Return the [x, y] coordinate for the center point of the cell that contains the specified text.  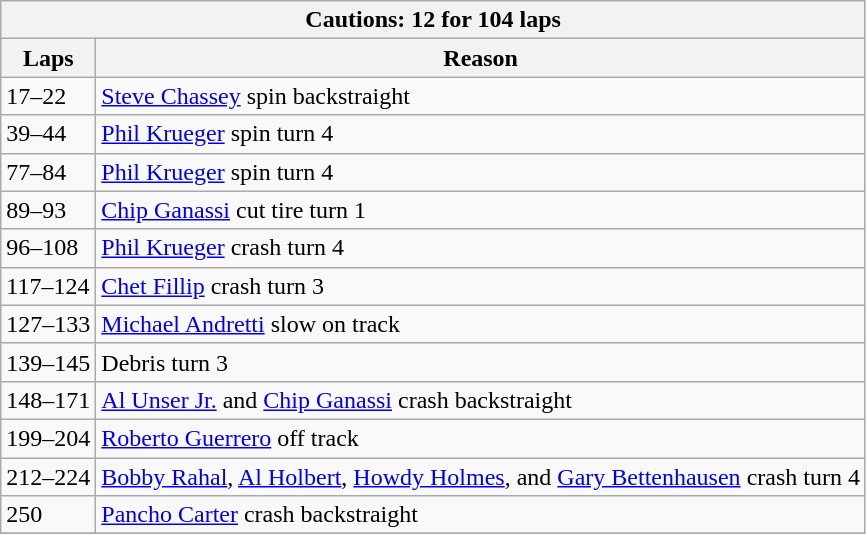
Bobby Rahal, Al Holbert, Howdy Holmes, and Gary Bettenhausen crash turn 4 [481, 477]
148–171 [48, 400]
Michael Andretti slow on track [481, 324]
Steve Chassey spin backstraight [481, 96]
96–108 [48, 248]
Al Unser Jr. and Chip Ganassi crash backstraight [481, 400]
Debris turn 3 [481, 362]
Cautions: 12 for 104 laps [434, 20]
77–84 [48, 172]
Phil Krueger crash turn 4 [481, 248]
17–22 [48, 96]
Chet Fillip crash turn 3 [481, 286]
199–204 [48, 438]
Reason [481, 58]
139–145 [48, 362]
250 [48, 515]
127–133 [48, 324]
39–44 [48, 134]
Chip Ganassi cut tire turn 1 [481, 210]
Pancho Carter crash backstraight [481, 515]
Roberto Guerrero off track [481, 438]
89–93 [48, 210]
Laps [48, 58]
212–224 [48, 477]
117–124 [48, 286]
